Output the (X, Y) coordinate of the center of the cell containing the given text.  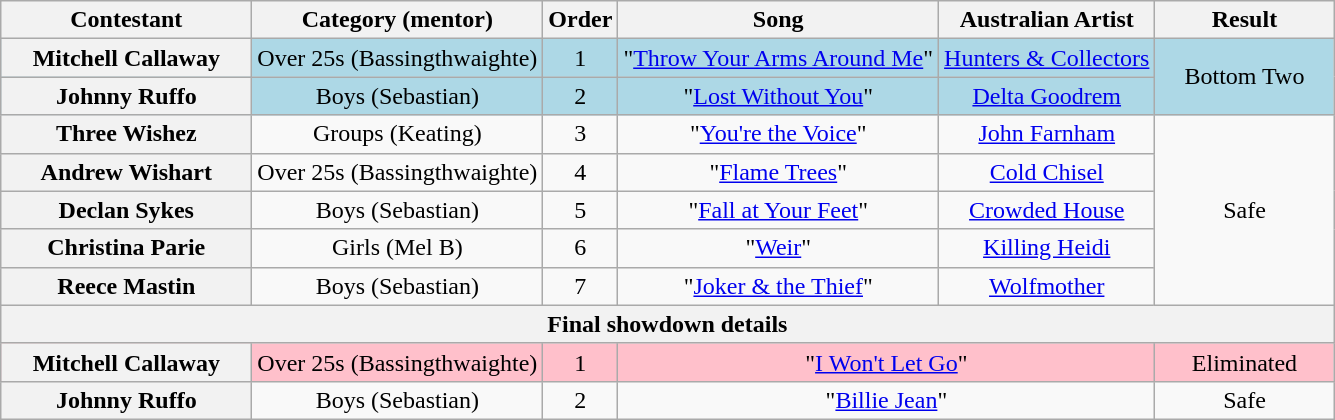
Final showdown details (668, 324)
"Flame Trees" (778, 172)
5 (580, 210)
Song (778, 20)
Hunters & Collectors (1047, 58)
Three Wishez (126, 134)
Crowded House (1047, 210)
Andrew Wishart (126, 172)
Bottom Two (1244, 77)
Groups (Keating) (398, 134)
"Weir" (778, 248)
4 (580, 172)
"Billie Jean" (886, 400)
Category (mentor) (398, 20)
Result (1244, 20)
Order (580, 20)
Wolfmother (1047, 286)
"Throw Your Arms Around Me" (778, 58)
Cold Chisel (1047, 172)
Contestant (126, 20)
"Joker & the Thief" (778, 286)
3 (580, 134)
Killing Heidi (1047, 248)
"You're the Voice" (778, 134)
Girls (Mel B) (398, 248)
Christina Parie (126, 248)
Eliminated (1244, 362)
6 (580, 248)
John Farnham (1047, 134)
7 (580, 286)
"Lost Without You" (778, 96)
Australian Artist (1047, 20)
"I Won't Let Go" (886, 362)
"Fall at Your Feet" (778, 210)
Delta Goodrem (1047, 96)
Reece Mastin (126, 286)
Declan Sykes (126, 210)
